Output the [X, Y] coordinate of the center of the cell containing the given text.  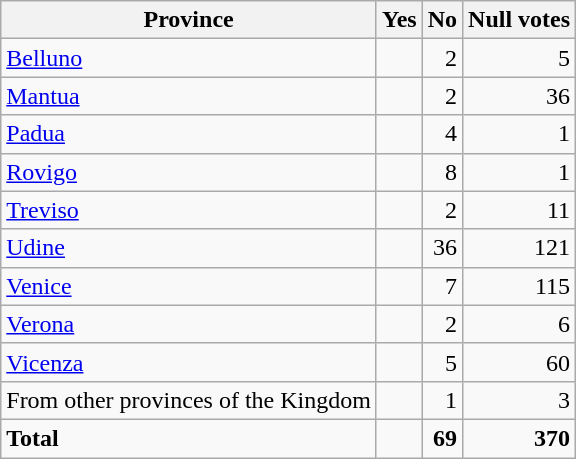
Yes [399, 20]
8 [442, 172]
Null votes [520, 20]
Rovigo [189, 172]
370 [520, 438]
From other provinces of the Kingdom [189, 400]
69 [442, 438]
Verona [189, 324]
Venice [189, 286]
115 [520, 286]
4 [442, 134]
No [442, 20]
7 [442, 286]
Mantua [189, 96]
Belluno [189, 58]
Padua [189, 134]
6 [520, 324]
11 [520, 210]
Total [189, 438]
121 [520, 248]
Udine [189, 248]
Treviso [189, 210]
3 [520, 400]
Vicenza [189, 362]
60 [520, 362]
Province [189, 20]
